Output the [X, Y] coordinate of the center of the cell containing the given text.  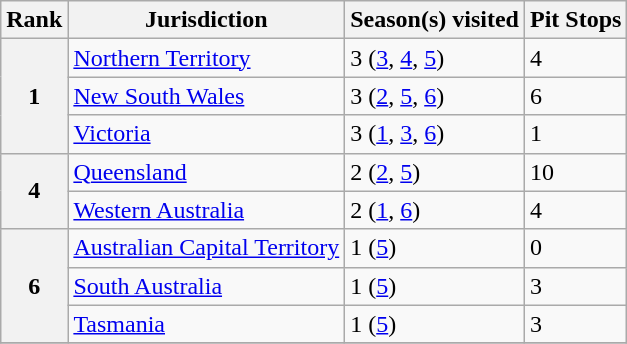
Rank [34, 20]
3 (1, 3, 6) [435, 134]
3 (2, 5, 6) [435, 96]
Jurisdiction [206, 20]
Tasmania [206, 324]
Victoria [206, 134]
New South Wales [206, 96]
3 (3, 4, 5) [435, 58]
Western Australia [206, 210]
10 [575, 172]
South Australia [206, 286]
0 [575, 248]
Pit Stops [575, 20]
Queensland [206, 172]
Northern Territory [206, 58]
Season(s) visited [435, 20]
2 (2, 5) [435, 172]
2 (1, 6) [435, 210]
Australian Capital Territory [206, 248]
